Scan for the cell matching the given text and deliver its [X, Y] coordinate at center. 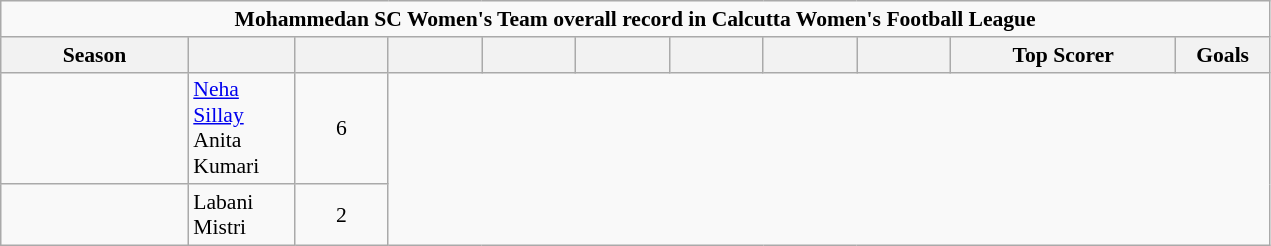
Mohammedan SC Women's Team overall record in Calcutta Women's Football League [636, 19]
2 [342, 216]
Goals [1223, 55]
Neha Sillay Anita Kumari [241, 128]
Labani Mistri [241, 216]
Season [95, 55]
6 [342, 128]
Top Scorer [1064, 55]
